Provide the [X, Y] coordinate of the cell's center where the given text is located.  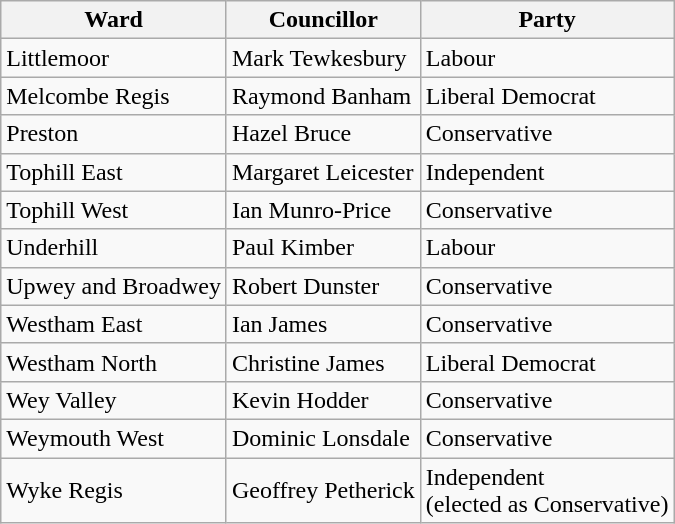
Westham North [114, 362]
Upwey and Broadwey [114, 286]
Robert Dunster [323, 286]
Party [547, 20]
Preston [114, 134]
Littlemoor [114, 58]
Wyke Regis [114, 490]
Wey Valley [114, 400]
Westham East [114, 324]
Margaret Leicester [323, 172]
Ian James [323, 324]
Mark Tewkesbury [323, 58]
Ward [114, 20]
Independent [547, 172]
Hazel Bruce [323, 134]
Geoffrey Petherick [323, 490]
Tophill West [114, 210]
Ian Munro-Price [323, 210]
Paul Kimber [323, 248]
Raymond Banham [323, 96]
Melcombe Regis [114, 96]
Councillor [323, 20]
Kevin Hodder [323, 400]
Weymouth West [114, 438]
Dominic Lonsdale [323, 438]
Christine James [323, 362]
Independent(elected as Conservative) [547, 490]
Underhill [114, 248]
Tophill East [114, 172]
